Capture the cell that displays the provided text and extract its (x, y) central coordinate. 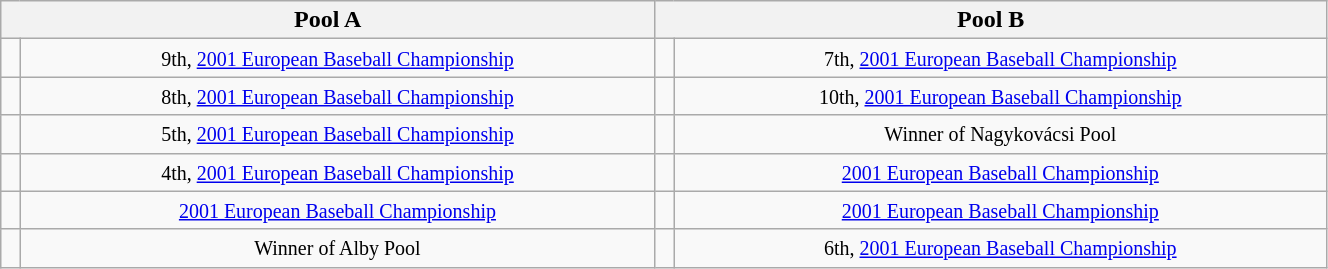
7th, 2001 European Baseball Championship (1000, 58)
4th, 2001 European Baseball Championship (338, 172)
8th, 2001 European Baseball Championship (338, 96)
9th, 2001 European Baseball Championship (338, 58)
5th, 2001 European Baseball Championship (338, 134)
6th, 2001 European Baseball Championship (1000, 248)
Pool B (991, 20)
10th, 2001 European Baseball Championship (1000, 96)
Pool A (328, 20)
Winner of Nagykovácsi Pool (1000, 134)
Winner of Alby Pool (338, 248)
